Extract the (x, y) coordinate from the center of the cell holding the provided text.  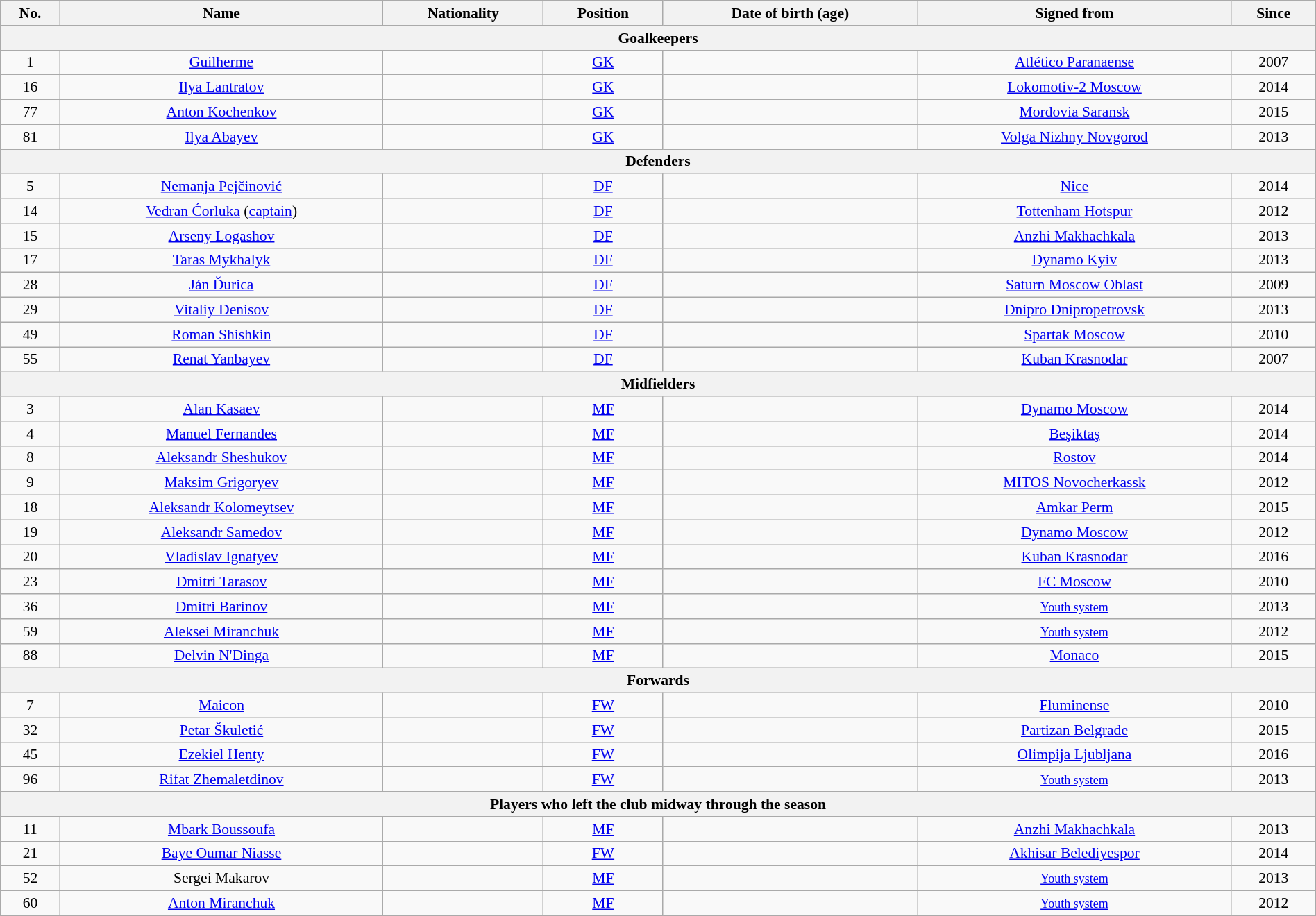
Akhisar Belediyespor (1074, 854)
29 (31, 310)
15 (31, 236)
Baye Oumar Niasse (221, 854)
Maksim Grigoryev (221, 483)
Dmitri Tarasov (221, 582)
Petar Škuletić (221, 730)
55 (31, 359)
Atlético Paranaense (1074, 62)
Saturn Moscow Oblast (1074, 285)
Fluminense (1074, 706)
Midfielders (658, 384)
52 (31, 879)
20 (31, 557)
32 (31, 730)
21 (31, 854)
Tottenham Hotspur (1074, 211)
Aleksandr Sheshukov (221, 458)
MITOS Novocherkassk (1074, 483)
Mordovia Saransk (1074, 112)
16 (31, 87)
FC Moscow (1074, 582)
9 (31, 483)
Since (1273, 13)
Dmitri Barinov (221, 607)
Maicon (221, 706)
Manuel Fernandes (221, 434)
Goalkeepers (658, 38)
Anton Kochenkov (221, 112)
Taras Mykhalyk (221, 260)
Ilya Abayev (221, 137)
Defenders (658, 162)
Rostov (1074, 458)
Position (603, 13)
Nemanja Pejčinović (221, 187)
Volga Nizhny Novgorod (1074, 137)
96 (31, 780)
Vladislav Ignatyev (221, 557)
Mbark Boussoufa (221, 829)
60 (31, 904)
7 (31, 706)
Aleksandr Kolomeytsev (221, 508)
19 (31, 532)
Alan Kasaev (221, 409)
28 (31, 285)
3 (31, 409)
2009 (1273, 285)
Players who left the club midway through the season (658, 804)
Delvin N'Dinga (221, 656)
17 (31, 260)
Sergei Makarov (221, 879)
Forwards (658, 681)
77 (31, 112)
Spartak Moscow (1074, 334)
Nice (1074, 187)
Anton Miranchuk (221, 904)
Roman Shishkin (221, 334)
45 (31, 755)
49 (31, 334)
4 (31, 434)
Signed from (1074, 13)
Arseny Logashov (221, 236)
Lokomotiv-2 Moscow (1074, 87)
Amkar Perm (1074, 508)
36 (31, 607)
Date of birth (age) (790, 13)
No. (31, 13)
Guilherme (221, 62)
Ilya Lantratov (221, 87)
Beşiktaş (1074, 434)
Olimpija Ljubljana (1074, 755)
Vedran Ćorluka (captain) (221, 211)
Name (221, 13)
Nationality (464, 13)
Renat Yanbayev (221, 359)
1 (31, 62)
59 (31, 631)
Dnipro Dnipropetrovsk (1074, 310)
11 (31, 829)
88 (31, 656)
Aleksei Miranchuk (221, 631)
14 (31, 211)
Rifat Zhemaletdinov (221, 780)
5 (31, 187)
18 (31, 508)
81 (31, 137)
8 (31, 458)
Partizan Belgrade (1074, 730)
23 (31, 582)
Monaco (1074, 656)
Aleksandr Samedov (221, 532)
Vitaliy Denisov (221, 310)
Dynamo Kyiv (1074, 260)
Ján Ďurica (221, 285)
Ezekiel Henty (221, 755)
